From the cell containing the given text, extract its center point as (x, y) coordinate. 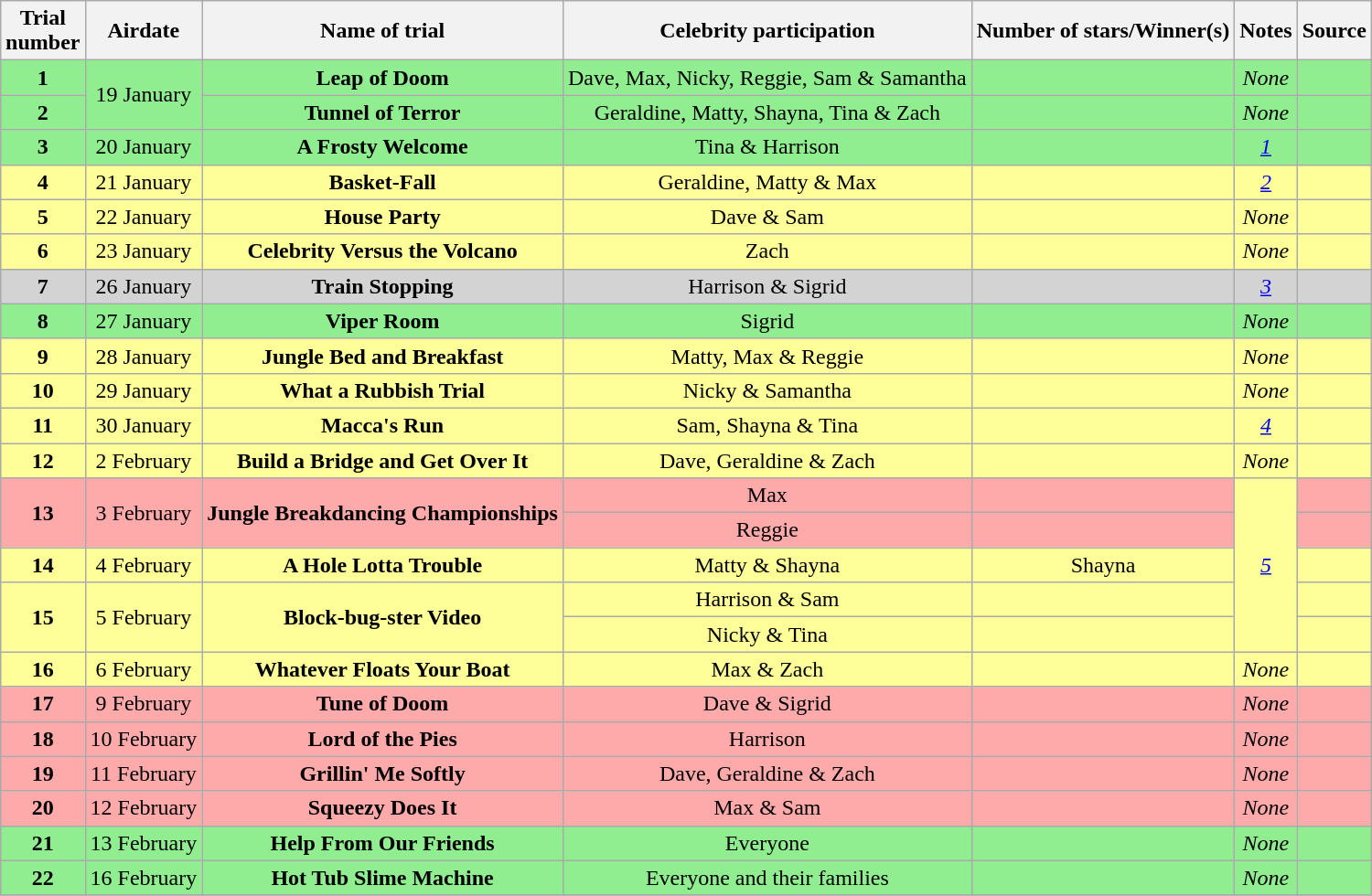
Dave, Max, Nicky, Reggie, Sam & Samantha (766, 78)
Nicky & Samantha (766, 390)
Leap of Doom (382, 78)
19 January (144, 95)
13 (43, 513)
30 January (144, 425)
A Hole Lotta Trouble (382, 565)
Harrison (766, 739)
Trialnumber (43, 31)
9 February (144, 704)
21 January (144, 182)
Grillin' Me Softly (382, 773)
Name of trial (382, 31)
Build a Bridge and Get Over It (382, 460)
Jungle Bed and Breakfast (382, 356)
28 January (144, 356)
Jungle Breakdancing Championships (382, 513)
18 (43, 739)
Train Stopping (382, 286)
Harrison & Sigrid (766, 286)
Max (766, 496)
5 February (144, 617)
What a Rubbish Trial (382, 390)
Dave & Sam (766, 217)
A Frosty Welcome (382, 147)
Geraldine, Matty, Shayna, Tina & Zach (766, 112)
Tune of Doom (382, 704)
20 (43, 808)
11 (43, 425)
7 (43, 286)
26 January (144, 286)
Block-bug-ster Video (382, 617)
Dave & Sigrid (766, 704)
Celebrity participation (766, 31)
22 (43, 878)
10 February (144, 739)
Hot Tub Slime Machine (382, 878)
27 January (144, 321)
Sigrid (766, 321)
Tina & Harrison (766, 147)
Everyone (766, 843)
Airdate (144, 31)
8 (43, 321)
21 (43, 843)
Max & Sam (766, 808)
15 (43, 617)
Max & Zach (766, 669)
Shayna (1103, 565)
Basket-Fall (382, 182)
Number of stars/Winner(s) (1103, 31)
12 (43, 460)
Macca's Run (382, 425)
Geraldine, Matty & Max (766, 182)
20 January (144, 147)
6 February (144, 669)
3 February (144, 513)
2 February (144, 460)
10 (43, 390)
9 (43, 356)
Zach (766, 251)
16 February (144, 878)
Matty & Shayna (766, 565)
23 January (144, 251)
14 (43, 565)
19 (43, 773)
22 January (144, 217)
Nicky & Tina (766, 635)
Matty, Max & Reggie (766, 356)
17 (43, 704)
Tunnel of Terror (382, 112)
Help From Our Friends (382, 843)
13 February (144, 843)
Notes (1266, 31)
16 (43, 669)
Harrison & Sam (766, 600)
4 February (144, 565)
11 February (144, 773)
12 February (144, 808)
Viper Room (382, 321)
Source (1334, 31)
Lord of the Pies (382, 739)
House Party (382, 217)
Squeezy Does It (382, 808)
Celebrity Versus the Volcano (382, 251)
29 January (144, 390)
Reggie (766, 530)
Everyone and their families (766, 878)
6 (43, 251)
Whatever Floats Your Boat (382, 669)
Sam, Shayna & Tina (766, 425)
